From the cell containing the given text, extract its center point as (x, y) coordinate. 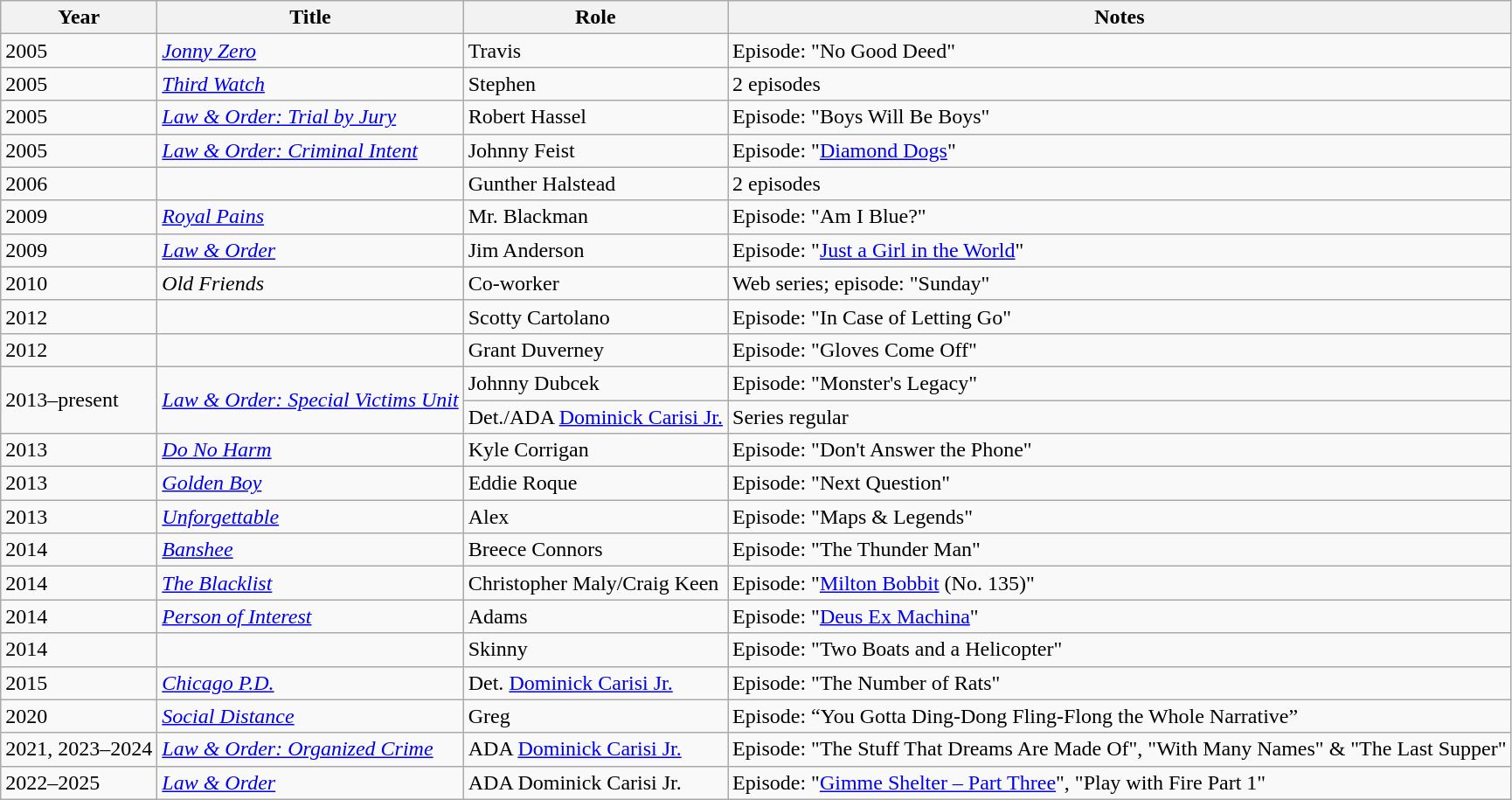
Episode: "Just a Girl in the World" (1120, 250)
Episode: "The Thunder Man" (1120, 550)
Episode: "The Number of Rats" (1120, 683)
Law & Order: Special Victims Unit (310, 400)
Grant Duverney (595, 350)
Old Friends (310, 283)
Jonny Zero (310, 51)
Person of Interest (310, 616)
Det. Dominick Carisi Jr. (595, 683)
Social Distance (310, 716)
Mr. Blackman (595, 217)
Golden Boy (310, 483)
Episode: "Gimme Shelter – Part Three", "Play with Fire Part 1" (1120, 783)
Unforgettable (310, 517)
2006 (79, 184)
Episode: "The Stuff That Dreams Are Made Of", "With Many Names" & "The Last Supper" (1120, 749)
Notes (1120, 17)
Christopher Maly/Craig Keen (595, 583)
Breece Connors (595, 550)
Episode: "Deus Ex Machina" (1120, 616)
Gunther Halstead (595, 184)
Chicago P.D. (310, 683)
Robert Hassel (595, 117)
Scotty Cartolano (595, 317)
Johnny Feist (595, 150)
Episode: "Don't Answer the Phone" (1120, 450)
2015 (79, 683)
Stephen (595, 84)
Johnny Dubcek (595, 383)
Episode: "Next Question" (1120, 483)
2010 (79, 283)
Episode: "Maps & Legends" (1120, 517)
Greg (595, 716)
Kyle Corrigan (595, 450)
Alex (595, 517)
Episode: "In Case of Letting Go" (1120, 317)
Royal Pains (310, 217)
Series regular (1120, 417)
Skinny (595, 650)
Year (79, 17)
Law & Order: Criminal Intent (310, 150)
Title (310, 17)
Eddie Roque (595, 483)
2021, 2023–2024 (79, 749)
Episode: "Gloves Come Off" (1120, 350)
Law & Order: Trial by Jury (310, 117)
2013–present (79, 400)
Adams (595, 616)
Episode: "No Good Deed" (1120, 51)
2020 (79, 716)
The Blacklist (310, 583)
Episode: "Diamond Dogs" (1120, 150)
Third Watch (310, 84)
Law & Order: Organized Crime (310, 749)
Episode: "Milton Bobbit (No. 135)" (1120, 583)
Web series; episode: "Sunday" (1120, 283)
Travis (595, 51)
Episode: "Two Boats and a Helicopter" (1120, 650)
Episode: "Monster's Legacy" (1120, 383)
Episode: “You Gotta Ding-Dong Fling-Flong the Whole Narrative” (1120, 716)
Co-worker (595, 283)
Banshee (310, 550)
Role (595, 17)
Do No Harm (310, 450)
Jim Anderson (595, 250)
Episode: "Am I Blue?" (1120, 217)
2022–2025 (79, 783)
Det./ADA Dominick Carisi Jr. (595, 417)
Episode: "Boys Will Be Boys" (1120, 117)
